From the cell containing the given text, extract its center point as [x, y] coordinate. 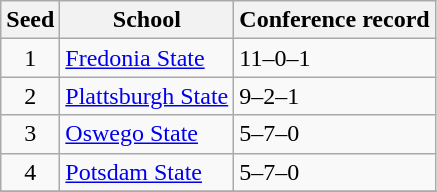
School [147, 20]
Conference record [334, 20]
Potsdam State [147, 172]
Seed [30, 20]
2 [30, 96]
1 [30, 58]
Oswego State [147, 134]
3 [30, 134]
11–0–1 [334, 58]
Plattsburgh State [147, 96]
4 [30, 172]
Fredonia State [147, 58]
9–2–1 [334, 96]
